For the text-containing cell, return its midpoint in (X, Y) coordinate format. 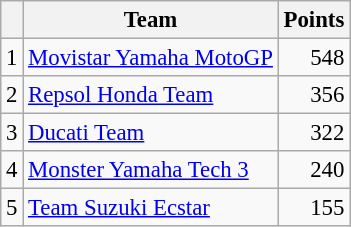
322 (314, 133)
1 (12, 58)
2 (12, 95)
155 (314, 208)
4 (12, 170)
Points (314, 20)
3 (12, 133)
548 (314, 58)
Movistar Yamaha MotoGP (151, 58)
240 (314, 170)
Team (151, 20)
Repsol Honda Team (151, 95)
5 (12, 208)
Team Suzuki Ecstar (151, 208)
356 (314, 95)
Ducati Team (151, 133)
Monster Yamaha Tech 3 (151, 170)
